Detect which cell encompasses the target text, then output its [x, y] center coordinate. 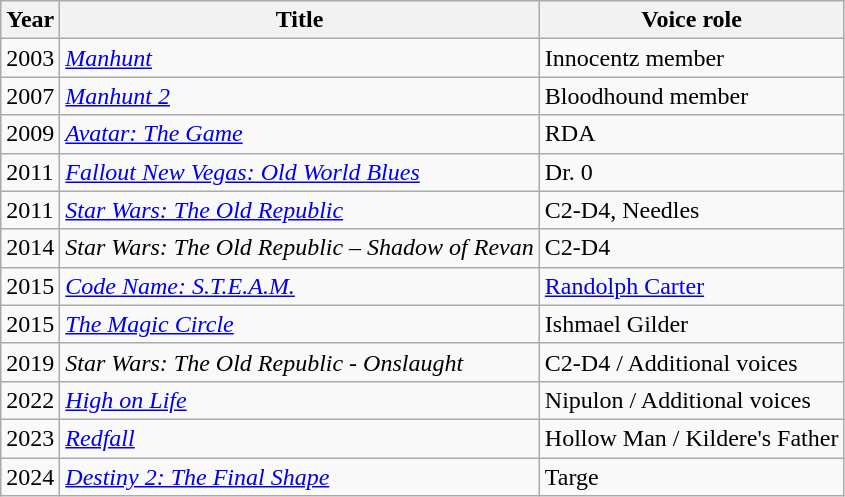
2003 [30, 58]
2009 [30, 134]
Targe [692, 477]
Star Wars: The Old Republic – Shadow of Revan [300, 248]
Title [300, 20]
Innocentz member [692, 58]
Hollow Man / Kildere's Father [692, 438]
RDA [692, 134]
Manhunt [300, 58]
Star Wars: The Old Republic - Onslaught [300, 362]
The Magic Circle [300, 324]
2022 [30, 400]
Nipulon / Additional voices [692, 400]
2014 [30, 248]
2007 [30, 96]
Year [30, 20]
C2-D4, Needles [692, 210]
Ishmael Gilder [692, 324]
High on Life [300, 400]
2023 [30, 438]
Voice role [692, 20]
Randolph Carter [692, 286]
Code Name: S.T.E.A.M. [300, 286]
Redfall [300, 438]
2024 [30, 477]
Destiny 2: The Final Shape [300, 477]
Bloodhound member [692, 96]
Fallout New Vegas: Old World Blues [300, 172]
C2-D4 [692, 248]
Avatar: The Game [300, 134]
Manhunt 2 [300, 96]
C2-D4 / Additional voices [692, 362]
Dr. 0 [692, 172]
2019 [30, 362]
Star Wars: The Old Republic [300, 210]
